Locate the cell with the specified text and output its (X, Y) center coordinate. 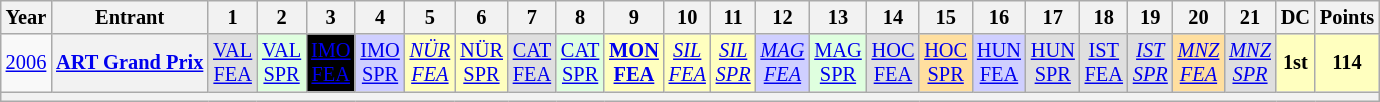
4 (380, 17)
Year (26, 17)
18 (1104, 17)
8 (580, 17)
NÜRSPR (482, 63)
CATSPR (580, 63)
2 (282, 17)
1st (1296, 63)
12 (783, 17)
19 (1150, 17)
9 (634, 17)
17 (1053, 17)
Entrant (130, 17)
11 (734, 17)
16 (999, 17)
DC (1296, 17)
ART Grand Prix (130, 63)
MNZFEA (1199, 63)
SILSPR (734, 63)
VALSPR (282, 63)
114 (1347, 63)
20 (1199, 17)
3 (330, 17)
Points (1347, 17)
HOCFEA (894, 63)
5 (430, 17)
6 (482, 17)
13 (838, 17)
1 (232, 17)
MNZSPR (1250, 63)
14 (894, 17)
ISTFEA (1104, 63)
HUNSPR (1053, 63)
10 (688, 17)
IMOFEA (330, 63)
ISTSPR (1150, 63)
VALFEA (232, 63)
MAGSPR (838, 63)
IMOSPR (380, 63)
CATFEA (532, 63)
MONFEA (634, 63)
HUNFEA (999, 63)
MAGFEA (783, 63)
7 (532, 17)
NÜRFEA (430, 63)
15 (946, 17)
21 (1250, 17)
HOCSPR (946, 63)
SILFEA (688, 63)
2006 (26, 63)
